Capture the cell that displays the provided text and extract its [x, y] central coordinate. 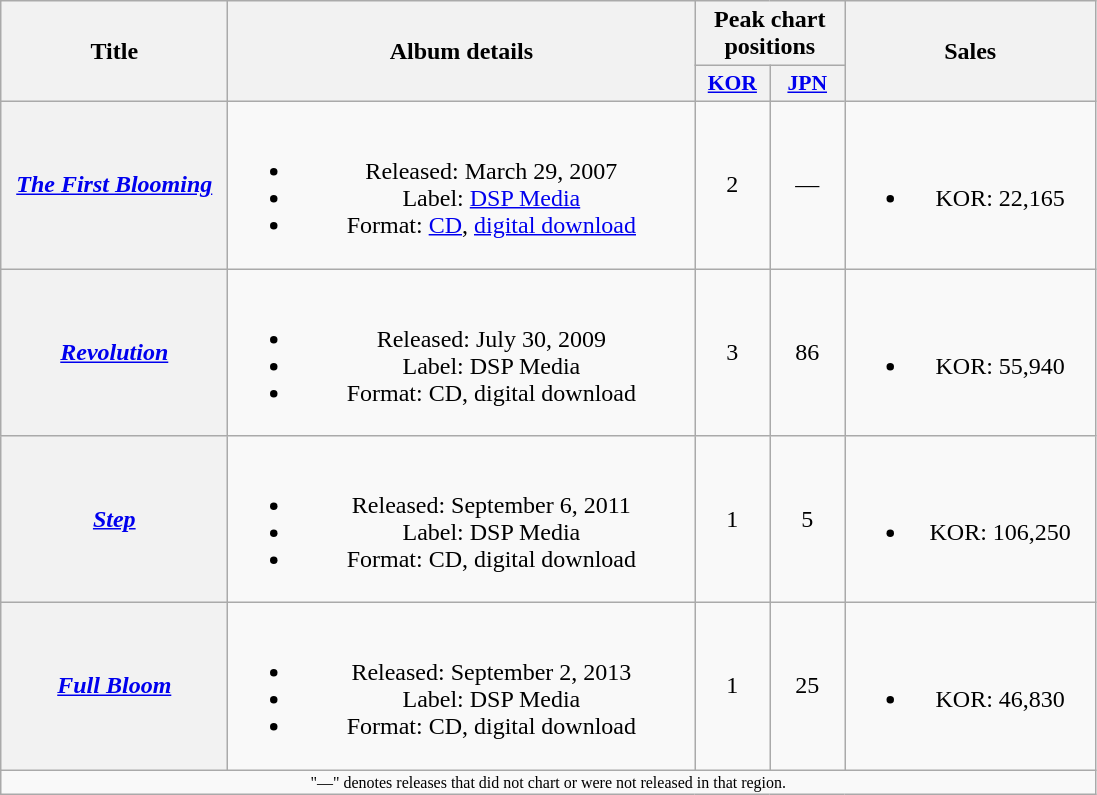
Sales [970, 52]
5 [808, 520]
KOR: 106,250 [970, 520]
2 [732, 184]
KOR: 55,940 [970, 352]
Step [114, 520]
Released: July 30, 2009Label: DSP MediaFormat: CD, digital download [462, 352]
Released: September 6, 2011Label: DSP MediaFormat: CD, digital download [462, 520]
Revolution [114, 352]
Full Bloom [114, 686]
JPN [808, 84]
Released: September 2, 2013Label: DSP MediaFormat: CD, digital download [462, 686]
Title [114, 52]
The First Blooming [114, 184]
KOR: 22,165 [970, 184]
"—" denotes releases that did not chart or were not released in that region. [548, 782]
Released: March 29, 2007Label: DSP MediaFormat: CD, digital download [462, 184]
— [808, 184]
Album details [462, 52]
Peak chart positions [770, 34]
86 [808, 352]
25 [808, 686]
KOR [732, 84]
3 [732, 352]
KOR: 46,830 [970, 686]
